Return (X, Y) of the center of cell containing provided text 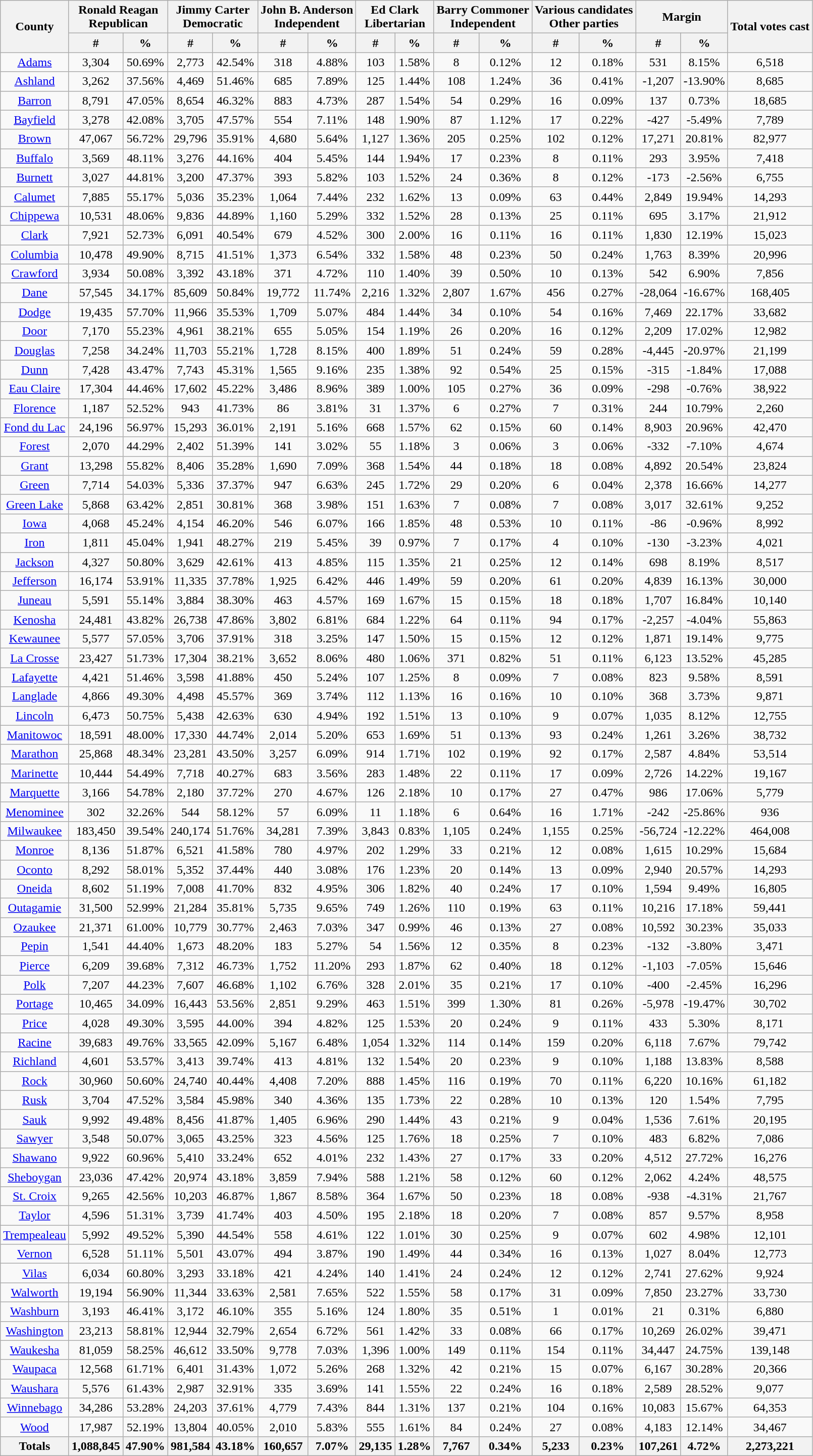
9,992 (96, 1119)
43.25% (235, 1138)
0.99% (414, 927)
24,481 (96, 620)
4,892 (658, 466)
11,335 (190, 581)
Winnebago (34, 1408)
79,742 (770, 1042)
122 (376, 1235)
Monroe (34, 850)
55.82% (145, 466)
5,735 (283, 908)
35.23% (235, 196)
40.05% (235, 1427)
37.56% (145, 81)
Jefferson (34, 581)
3,584 (190, 1100)
61 (555, 581)
54.49% (145, 773)
1.36% (414, 139)
45.24% (145, 523)
3.56% (332, 773)
3.17% (704, 216)
7,086 (770, 1138)
7.09% (332, 466)
81 (555, 1004)
4.61% (332, 1235)
7,885 (96, 196)
9,775 (770, 639)
-1,103 (658, 966)
4,028 (96, 1023)
58.81% (145, 1331)
56.97% (145, 427)
8,171 (770, 1023)
33,682 (770, 312)
3.26% (704, 735)
61.71% (145, 1369)
47.42% (145, 1177)
7,714 (96, 485)
8,136 (96, 850)
4,512 (658, 1158)
544 (190, 812)
8,992 (770, 523)
3,486 (283, 389)
-1,207 (658, 81)
-3.80% (704, 946)
45.57% (235, 696)
32.91% (235, 1388)
47.86% (235, 620)
2,773 (190, 62)
41.88% (235, 677)
Margin (682, 17)
3,304 (96, 62)
16.66% (704, 485)
683 (283, 773)
-7.05% (704, 966)
7.61% (704, 1119)
60.96% (145, 1158)
19,167 (770, 773)
6,880 (770, 1312)
8.96% (332, 389)
41.51% (235, 254)
3,166 (96, 792)
4,469 (190, 81)
1,054 (376, 1042)
4.97% (332, 850)
403 (283, 1216)
3,293 (190, 1273)
Marinette (34, 773)
6,473 (96, 716)
33.18% (235, 1273)
15.67% (704, 1408)
1,373 (283, 254)
290 (376, 1119)
9.65% (332, 908)
655 (283, 331)
46.68% (235, 985)
5,410 (190, 1158)
58.01% (145, 869)
45.98% (235, 1100)
3.69% (332, 1388)
48.27% (235, 542)
39,683 (96, 1042)
7,789 (770, 120)
4.67% (332, 792)
2,070 (96, 446)
6.76% (332, 985)
5.64% (332, 139)
0.50% (505, 274)
5,036 (190, 196)
5.29% (332, 216)
23.27% (704, 1292)
33,730 (770, 1292)
8,715 (190, 254)
0.54% (505, 370)
2,191 (283, 427)
2,014 (283, 735)
Douglas (34, 350)
1,536 (658, 1119)
5.30% (704, 1023)
42.63% (235, 716)
38,732 (770, 735)
3,802 (283, 620)
287 (376, 101)
39.54% (145, 831)
1.63% (414, 504)
3,598 (190, 677)
55.21% (235, 350)
5,336 (190, 485)
9,924 (770, 1273)
27.62% (704, 1273)
56.72% (145, 139)
Kenosha (34, 620)
1.56% (414, 946)
6,123 (658, 658)
3,548 (96, 1138)
Outagamie (34, 908)
61,182 (770, 1081)
34,281 (283, 831)
1.72% (414, 485)
30,000 (770, 581)
981,584 (190, 1446)
3.08% (332, 869)
Iron (34, 542)
41.70% (235, 889)
542 (658, 274)
399 (456, 1004)
7.94% (332, 1177)
28 (456, 216)
Rusk (34, 1100)
70 (555, 1081)
2,463 (283, 927)
46.32% (235, 101)
5,501 (190, 1254)
450 (283, 677)
7,170 (96, 331)
522 (376, 1292)
87 (456, 120)
32.26% (145, 812)
1,830 (658, 235)
Ronald ReaganRepublican (118, 17)
4,866 (96, 696)
7.39% (332, 831)
1.38% (414, 370)
13,298 (96, 466)
2,654 (283, 1331)
2,062 (658, 1177)
1.28% (414, 1446)
1.69% (414, 735)
1.35% (414, 562)
914 (376, 754)
4.82% (332, 1023)
40.27% (235, 773)
857 (658, 1216)
4.84% (704, 754)
84 (456, 1427)
11 (376, 812)
844 (376, 1408)
6,518 (770, 62)
2,807 (456, 293)
3,704 (96, 1100)
Manitowoc (34, 735)
1.94% (414, 158)
5.24% (332, 677)
44.00% (235, 1023)
-7.10% (704, 446)
464,008 (770, 831)
46.41% (145, 1312)
44.89% (235, 216)
24.75% (704, 1350)
16.84% (704, 600)
39,471 (770, 1331)
15,684 (770, 850)
108 (456, 81)
Chippewa (34, 216)
8.39% (704, 254)
43.47% (145, 370)
-25.86% (704, 812)
3.74% (332, 696)
17.02% (704, 331)
Iowa (34, 523)
7,921 (96, 235)
3.73% (704, 696)
45.22% (235, 389)
6,209 (96, 966)
340 (283, 1100)
19,772 (283, 293)
17.18% (704, 908)
-56,724 (658, 831)
Shawano (34, 1158)
749 (376, 908)
3,193 (96, 1312)
50.69% (145, 62)
29,135 (376, 1446)
82,977 (770, 139)
14,277 (770, 485)
3.87% (332, 1254)
5,390 (190, 1235)
554 (283, 120)
3.95% (704, 158)
1.23% (414, 869)
1.19% (414, 331)
558 (283, 1235)
1.40% (414, 274)
3,392 (190, 274)
9,871 (770, 696)
46 (456, 927)
3.98% (332, 504)
-4.31% (704, 1196)
55 (376, 446)
0.97% (414, 542)
190 (376, 1254)
3,629 (190, 562)
679 (283, 235)
986 (658, 792)
2,273,221 (770, 1446)
6.90% (704, 274)
268 (376, 1369)
105 (456, 389)
47.90% (145, 1446)
11,966 (190, 312)
355 (283, 1312)
-400 (658, 985)
5,438 (190, 716)
33.50% (235, 1350)
Eau Claire (34, 389)
2,849 (658, 196)
41.58% (235, 850)
26,738 (190, 620)
1.29% (414, 850)
1.89% (414, 350)
33.24% (235, 1158)
5,779 (770, 792)
24,196 (96, 427)
1.73% (414, 1100)
245 (376, 485)
183 (283, 946)
0.47% (607, 792)
60.80% (145, 1273)
Juneau (34, 600)
-332 (658, 446)
53.91% (145, 581)
Washburn (34, 1312)
3,027 (96, 177)
4,408 (283, 1081)
9,252 (770, 504)
6.81% (332, 620)
10,203 (190, 1196)
2,378 (658, 485)
Oconto (34, 869)
3,200 (190, 177)
57,545 (96, 293)
8.58% (332, 1196)
1,105 (456, 831)
6.42% (332, 581)
1.26% (414, 908)
56.90% (145, 1292)
51.73% (145, 658)
Pierce (34, 966)
Sawyer (34, 1138)
364 (376, 1196)
602 (658, 1235)
8,685 (770, 81)
1,127 (376, 139)
140 (376, 1273)
10,444 (96, 773)
23,427 (96, 658)
52.73% (145, 235)
Ozaukee (34, 927)
3,569 (96, 158)
48.06% (145, 216)
1,027 (658, 1254)
2,209 (658, 331)
34,447 (658, 1350)
5,167 (283, 1042)
5.20% (332, 735)
3,471 (770, 946)
-938 (658, 1196)
35.91% (235, 139)
169 (376, 600)
1,728 (283, 350)
947 (283, 485)
302 (96, 812)
12,755 (770, 716)
9,077 (770, 1388)
61.43% (145, 1388)
Columbia (34, 254)
30.77% (235, 927)
Dane (34, 293)
4.94% (332, 716)
4.52% (332, 235)
8,292 (96, 869)
52.52% (145, 408)
531 (658, 62)
1,155 (555, 831)
7.11% (332, 120)
7,312 (190, 966)
456 (555, 293)
52.19% (145, 1427)
1,261 (658, 735)
0.44% (607, 196)
1,035 (658, 716)
64,353 (770, 1408)
147 (376, 639)
17,602 (190, 389)
47.57% (235, 120)
51.31% (145, 1216)
4,327 (96, 562)
4.56% (332, 1138)
22.17% (704, 312)
9.29% (332, 1004)
47,067 (96, 139)
3,595 (190, 1023)
53.56% (235, 1004)
50.75% (145, 716)
1 (555, 1312)
7,767 (456, 1446)
30 (456, 1235)
48,575 (770, 1177)
Portage (34, 1004)
0.83% (414, 831)
114 (456, 1042)
45.04% (145, 542)
46.73% (235, 966)
3,065 (190, 1138)
37.78% (235, 581)
5.07% (332, 312)
7,008 (190, 889)
Lincoln (34, 716)
8.19% (704, 562)
Trempealeau (34, 1235)
35.53% (235, 312)
17.06% (704, 792)
20,366 (770, 1369)
Jackson (34, 562)
323 (283, 1138)
2,587 (658, 754)
9,836 (190, 216)
17,330 (190, 735)
47.52% (145, 1100)
6.96% (332, 1119)
44.74% (235, 735)
0.22% (607, 120)
823 (658, 677)
66 (555, 1331)
1,160 (283, 216)
1,871 (658, 639)
93 (555, 735)
404 (283, 158)
45,285 (770, 658)
1.45% (414, 1081)
Grant (34, 466)
202 (376, 850)
0.40% (505, 966)
389 (376, 389)
46.10% (235, 1312)
168,405 (770, 293)
3.02% (332, 446)
Adams (34, 62)
Racine (34, 1042)
8,654 (190, 101)
135 (376, 1100)
10,592 (658, 927)
Crawford (34, 274)
4.57% (332, 600)
2.00% (414, 235)
-12.22% (704, 831)
30,702 (770, 1004)
4,154 (190, 523)
-19.47% (704, 1004)
Green Lake (34, 504)
Door (34, 331)
4,596 (96, 1216)
-28,064 (658, 293)
Calumet (34, 196)
47.05% (145, 101)
86 (283, 408)
1.57% (414, 427)
51.39% (235, 446)
6,528 (96, 1254)
Waushara (34, 1388)
1,690 (283, 466)
26 (456, 331)
3,705 (190, 120)
1.80% (414, 1312)
4,021 (770, 542)
8.12% (704, 716)
37.72% (235, 792)
59,441 (770, 908)
6,091 (190, 235)
0.73% (704, 101)
Pepin (34, 946)
116 (456, 1081)
1.06% (414, 658)
4,183 (658, 1427)
-86 (658, 523)
8,958 (770, 1216)
Price (34, 1023)
63.42% (145, 504)
17,088 (770, 370)
3,934 (96, 274)
1,187 (96, 408)
10.16% (704, 1081)
16.13% (704, 581)
4.01% (332, 1158)
6.72% (332, 1331)
270 (283, 792)
6,220 (658, 1081)
25,868 (96, 754)
555 (376, 1427)
12,982 (770, 331)
48.00% (145, 735)
1.50% (414, 639)
394 (283, 1023)
0.53% (505, 523)
39.68% (145, 966)
195 (376, 1216)
151 (376, 504)
34 (456, 312)
51.76% (235, 831)
1,594 (658, 889)
18,591 (96, 735)
Buffalo (34, 158)
43 (456, 1119)
2,940 (658, 869)
7,743 (190, 370)
-427 (658, 120)
695 (658, 216)
32.61% (704, 504)
235 (376, 370)
139,148 (770, 1350)
7,795 (770, 1100)
3.81% (332, 408)
Forest (34, 446)
31,500 (96, 908)
8,588 (770, 1062)
10,531 (96, 216)
1,188 (658, 1062)
630 (283, 716)
Dunn (34, 370)
7.20% (332, 1081)
494 (283, 1254)
24,203 (190, 1408)
7.43% (332, 1408)
40.44% (235, 1081)
480 (376, 658)
49.76% (145, 1042)
1.41% (414, 1273)
3,843 (376, 831)
10.79% (704, 408)
-5.49% (704, 120)
Langlade (34, 696)
183,450 (96, 831)
37.37% (235, 485)
9.57% (704, 1216)
1,102 (283, 985)
20.96% (704, 427)
104 (555, 1408)
16,443 (190, 1004)
561 (376, 1331)
10,465 (96, 1004)
1,673 (190, 946)
49.48% (145, 1119)
61.00% (145, 927)
32.79% (235, 1331)
45.31% (235, 370)
9,778 (283, 1350)
2.01% (414, 985)
-20.97% (704, 350)
1,088,845 (96, 1446)
7,428 (96, 370)
148 (376, 120)
2,216 (376, 293)
1,941 (190, 542)
9,922 (96, 1158)
244 (658, 408)
Burnett (34, 177)
53.57% (145, 1062)
8,591 (770, 677)
34.24% (145, 350)
1.42% (414, 1331)
0.51% (505, 1312)
47.37% (235, 177)
34,467 (770, 1427)
5,576 (96, 1388)
9.49% (704, 889)
35.28% (235, 466)
21,371 (96, 927)
Sheboygan (34, 1177)
-5,978 (658, 1004)
306 (376, 889)
1.43% (414, 1158)
Various candidatesOther parties (584, 17)
120 (658, 1100)
6.63% (332, 485)
8,517 (770, 562)
34.17% (145, 293)
5,233 (555, 1446)
Clark (34, 235)
Jimmy CarterDemocratic (213, 17)
1.24% (505, 81)
1.87% (414, 966)
50.84% (235, 293)
219 (283, 542)
52.99% (145, 908)
588 (376, 1177)
33,565 (190, 1042)
4.81% (332, 1062)
3,257 (283, 754)
0.82% (505, 658)
44.81% (145, 177)
6,521 (190, 850)
369 (283, 696)
7.07% (332, 1446)
13.83% (704, 1062)
Menominee (34, 812)
50.08% (145, 274)
1,925 (283, 581)
20.57% (704, 869)
684 (376, 620)
37.44% (235, 869)
888 (376, 1081)
6.54% (332, 254)
43.50% (235, 754)
20.81% (704, 139)
-0.96% (704, 523)
County (34, 26)
11.74% (332, 293)
8,456 (190, 1119)
34,286 (96, 1408)
484 (376, 312)
44.46% (145, 389)
12,101 (770, 1235)
31.43% (235, 1369)
7.65% (332, 1292)
Sauk (34, 1119)
3,172 (190, 1312)
34.09% (145, 1004)
1,565 (283, 370)
9.58% (704, 677)
5,577 (96, 639)
3.25% (332, 639)
685 (283, 81)
18,685 (770, 101)
50.80% (145, 562)
6,034 (96, 1273)
-130 (658, 542)
1.61% (414, 1427)
4.50% (332, 1216)
483 (658, 1138)
4,498 (190, 696)
5,352 (190, 869)
27.72% (704, 1158)
14.22% (704, 773)
347 (376, 927)
Barron (34, 101)
Washington (34, 1331)
0.01% (607, 1312)
48.20% (235, 946)
107 (376, 677)
Richland (34, 1062)
-2.45% (704, 985)
1,064 (283, 196)
832 (283, 889)
Ed ClarkLibertarian (395, 17)
4,601 (96, 1062)
4.98% (704, 1235)
1,763 (658, 254)
2,010 (283, 1427)
43.82% (145, 620)
Totals (34, 1446)
50.60% (145, 1081)
Milwaukee (34, 831)
Brown (34, 139)
58.12% (235, 812)
-173 (658, 177)
94 (555, 620)
3,413 (190, 1062)
15,646 (770, 966)
37.91% (235, 639)
7.67% (704, 1042)
19.94% (704, 196)
-0.76% (704, 389)
39.74% (235, 1062)
1.53% (414, 1023)
42,470 (770, 427)
44.40% (145, 946)
0.35% (505, 946)
1.48% (414, 773)
7,418 (770, 158)
13,804 (190, 1427)
2,741 (658, 1273)
433 (658, 1023)
Total votes cast (770, 26)
51.11% (145, 1254)
10,216 (658, 908)
546 (283, 523)
44.54% (235, 1235)
160,657 (283, 1446)
29,796 (190, 139)
1.12% (505, 120)
20.54% (704, 466)
81,059 (96, 1350)
12,773 (770, 1254)
2,180 (190, 792)
54.03% (145, 485)
7,856 (770, 274)
176 (376, 869)
38,922 (770, 389)
Vilas (34, 1273)
6,755 (770, 177)
4.73% (332, 101)
-132 (658, 946)
51.87% (145, 850)
149 (456, 1350)
1,752 (283, 966)
42.09% (235, 1042)
6.07% (332, 523)
Vernon (34, 1254)
698 (658, 562)
780 (283, 850)
283 (376, 773)
21,199 (770, 350)
668 (376, 427)
115 (376, 562)
23,213 (96, 1331)
St. Croix (34, 1196)
400 (376, 350)
Waupaca (34, 1369)
107,261 (658, 1446)
1.30% (505, 1004)
6,167 (658, 1369)
35,033 (770, 927)
4,421 (96, 677)
4 (555, 542)
5,868 (96, 504)
1,707 (658, 600)
1.82% (414, 889)
5.82% (332, 177)
Ashland (34, 81)
Florence (34, 408)
49.52% (145, 1235)
44.23% (145, 985)
Bayfield (34, 120)
64 (456, 620)
-2.56% (704, 177)
57 (283, 812)
53.28% (145, 1408)
3,017 (658, 504)
653 (376, 735)
Waukesha (34, 1350)
Polk (34, 985)
20,996 (770, 254)
8,602 (96, 889)
4,674 (770, 446)
393 (283, 177)
15,293 (190, 427)
-13.90% (704, 81)
4,961 (190, 331)
Taylor (34, 1216)
16,174 (96, 581)
12.19% (704, 235)
Kewaunee (34, 639)
42.54% (235, 62)
10,140 (770, 600)
17,271 (658, 139)
Fond du Lac (34, 427)
12,944 (190, 1331)
166 (376, 523)
57.05% (145, 639)
7,850 (658, 1292)
3,276 (190, 158)
7.89% (332, 81)
11,703 (190, 350)
51.19% (145, 889)
0.64% (505, 812)
6,118 (658, 1042)
19.14% (704, 639)
35.81% (235, 908)
20,195 (770, 1119)
Marquette (34, 792)
12,568 (96, 1369)
7.44% (332, 196)
8,406 (190, 466)
26.02% (704, 1331)
8,791 (96, 101)
30,960 (96, 1081)
1.31% (414, 1408)
6.82% (704, 1138)
49.90% (145, 254)
42.56% (145, 1196)
30.23% (704, 927)
3,262 (96, 81)
126 (376, 792)
20,974 (190, 1177)
883 (283, 101)
Barry CommonerIndependent (483, 17)
10.29% (704, 850)
48.11% (145, 158)
8.06% (332, 658)
21,912 (770, 216)
2,987 (190, 1388)
11,344 (190, 1292)
42.61% (235, 562)
335 (283, 1388)
23,824 (770, 466)
4,779 (283, 1408)
205 (456, 139)
192 (376, 716)
1.62% (414, 196)
37.61% (235, 1408)
15,023 (770, 235)
4,068 (96, 523)
44.29% (145, 446)
57.70% (145, 312)
4,839 (658, 581)
1,072 (283, 1369)
1.22% (414, 620)
21,767 (770, 1196)
0.36% (505, 177)
54.78% (145, 792)
40.54% (235, 235)
240,174 (190, 831)
7,207 (96, 985)
328 (376, 985)
1.76% (414, 1138)
29 (456, 485)
6,401 (190, 1369)
23,036 (96, 1177)
1,811 (96, 542)
9,265 (96, 1196)
La Crosse (34, 658)
2,260 (770, 408)
2,581 (283, 1292)
3,652 (283, 658)
1,541 (96, 946)
440 (283, 869)
-4,445 (658, 350)
21,284 (190, 908)
7,607 (190, 985)
55,863 (770, 620)
3,278 (96, 120)
5,591 (96, 600)
112 (376, 696)
38.30% (235, 600)
53,514 (770, 754)
9.16% (332, 370)
23,281 (190, 754)
33.63% (235, 1292)
42 (456, 1369)
-315 (658, 370)
943 (190, 408)
1,405 (283, 1119)
Green (34, 485)
48.34% (145, 754)
16,296 (770, 985)
6.48% (332, 1042)
7,258 (96, 350)
1.90% (414, 120)
16,276 (770, 1158)
12.14% (704, 1427)
4.88% (332, 62)
1,867 (283, 1196)
55.14% (145, 600)
1,396 (376, 1350)
3,884 (190, 600)
19,435 (96, 312)
17,987 (96, 1427)
4.36% (332, 1100)
-1.84% (704, 370)
85,609 (190, 293)
5.05% (332, 331)
421 (283, 1273)
46,612 (190, 1350)
41.74% (235, 1216)
5,992 (96, 1235)
1,615 (658, 850)
7,469 (658, 312)
0.26% (607, 1004)
4.95% (332, 889)
30.81% (235, 504)
55.23% (145, 331)
28.52% (704, 1388)
-2,257 (658, 620)
Dodge (34, 312)
Rock (34, 1081)
Marathon (34, 754)
4,680 (283, 139)
4.85% (332, 562)
10,269 (658, 1331)
159 (555, 1042)
-3.23% (704, 542)
-242 (658, 812)
19,194 (96, 1292)
2,402 (190, 446)
3,739 (190, 1216)
5.26% (332, 1369)
30.28% (704, 1369)
0.29% (505, 101)
13.52% (704, 658)
46.87% (235, 1196)
124 (376, 1312)
58.25% (145, 1350)
43.07% (235, 1254)
1.21% (414, 1177)
40 (456, 889)
3,706 (190, 639)
11.20% (332, 966)
0.41% (607, 81)
300 (376, 235)
1.85% (414, 523)
24,740 (190, 1081)
46.20% (235, 523)
2,726 (658, 773)
Walworth (34, 1292)
446 (376, 581)
5.83% (332, 1427)
Oneida (34, 889)
1.37% (414, 408)
John B. AndersonIndependent (307, 17)
50.07% (145, 1138)
-4.04% (704, 620)
10,779 (190, 927)
144 (376, 158)
Wood (34, 1427)
5.27% (332, 946)
41.87% (235, 1119)
652 (283, 1158)
1.13% (414, 696)
42.08% (145, 120)
1.25% (414, 677)
10,478 (96, 254)
3,859 (283, 1177)
44.16% (235, 158)
936 (770, 812)
2,589 (658, 1388)
8.04% (704, 1254)
55.17% (145, 196)
-298 (658, 389)
16,805 (770, 889)
-16.67% (704, 293)
36.01% (235, 427)
10,083 (658, 1408)
132 (376, 1062)
8,903 (658, 427)
Lafayette (34, 677)
1.01% (414, 1235)
41.73% (235, 408)
7,718 (190, 773)
1,709 (283, 312)
